Determine the [x, y] coordinate at the center of the cell enclosing the given text.  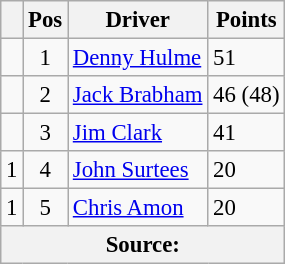
Pos [46, 20]
Points [246, 20]
Chris Amon [138, 208]
46 (48) [246, 95]
4 [46, 170]
41 [246, 133]
Driver [138, 20]
Jim Clark [138, 133]
Source: [143, 245]
Jack Brabham [138, 95]
51 [246, 58]
John Surtees [138, 170]
3 [46, 133]
2 [46, 95]
5 [46, 208]
Denny Hulme [138, 58]
